Extract the (X, Y) coordinate from the center of the cell holding the provided text.  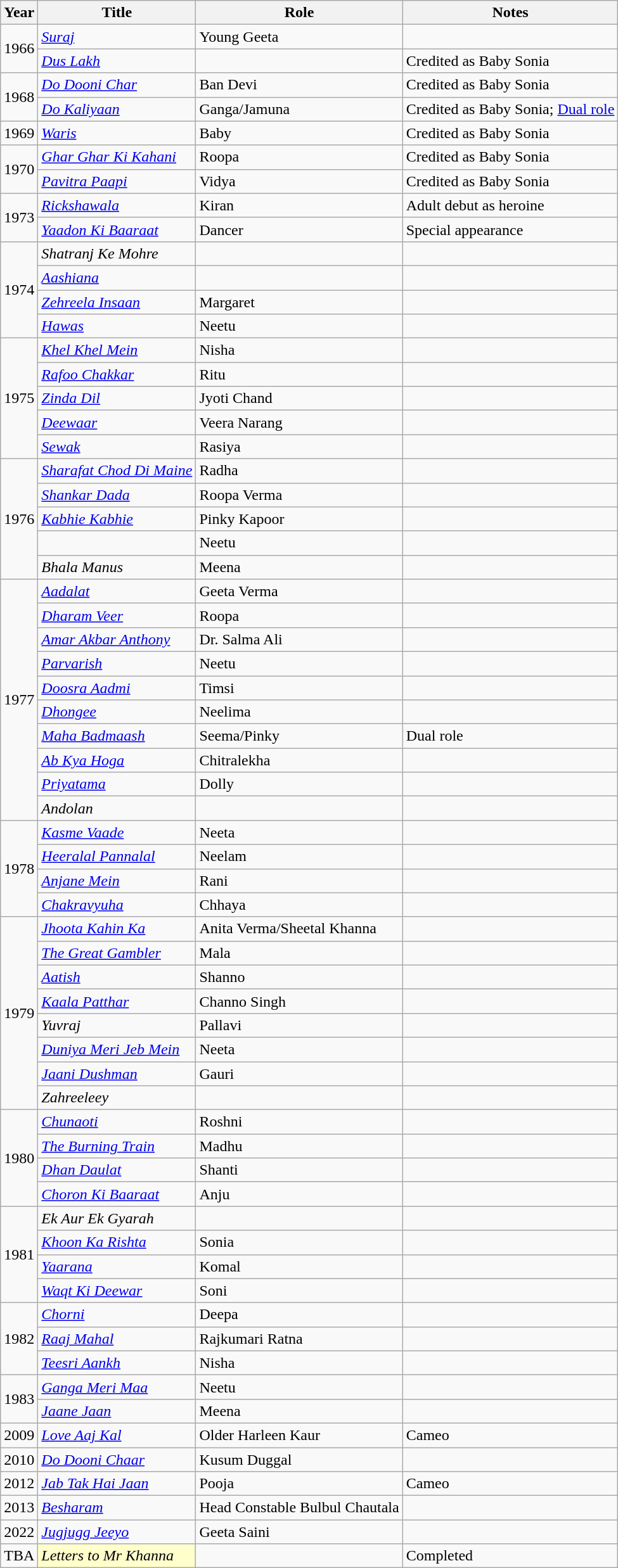
Waqt Ki Deewar (117, 1291)
Chitralekha (299, 760)
2013 (19, 1508)
Radha (299, 471)
Roshni (299, 1122)
Andolan (117, 808)
Ganga/Jamuna (299, 109)
Ganga Meri Maa (117, 1387)
Heeralal Pannalal (117, 857)
Doosra Aadmi (117, 687)
Rani (299, 881)
Dus Lakh (117, 61)
2022 (19, 1532)
Sharafat Chod Di Maine (117, 471)
Priyatama (117, 784)
Choron Ki Baaraat (117, 1194)
1982 (19, 1339)
Young Geeta (299, 37)
Shatranj Ke Mohre (117, 253)
1970 (19, 169)
Do Kaliyaan (117, 109)
Kusum Duggal (299, 1459)
Parvarish (117, 663)
Do Dooni Chaar (117, 1459)
Shankar Dada (117, 495)
1980 (19, 1158)
Credited as Baby Sonia; Dual role (510, 109)
Kabhie Kabhie (117, 519)
Special appearance (510, 229)
Geeta Verma (299, 591)
Jab Tak Hai Jaan (117, 1484)
Pallavi (299, 1025)
Pinky Kapoor (299, 519)
Role (299, 13)
Bhala Manus (117, 567)
Ab Kya Hoga (117, 760)
Mala (299, 953)
Suraj (117, 37)
Title (117, 13)
Jaane Jaan (117, 1411)
Maha Badmaash (117, 736)
Dharam Veer (117, 615)
Yuvraj (117, 1025)
1977 (19, 699)
Ek Aur Ek Gyarah (117, 1218)
Ghar Ghar Ki Kahani (117, 157)
Aashiana (117, 277)
Letters to Mr Khanna (117, 1556)
Timsi (299, 687)
Older Harleen Kaur (299, 1435)
Kaala Patthar (117, 1001)
Hawas (117, 326)
Anjane Mein (117, 881)
Besharam (117, 1508)
Notes (510, 13)
1966 (19, 49)
Gauri (299, 1074)
Margaret (299, 302)
1974 (19, 290)
The Burning Train (117, 1146)
Anju (299, 1194)
Pooja (299, 1484)
Anita Verma/Sheetal Khanna (299, 929)
Love Aaj Kal (117, 1435)
Seema/Pinky (299, 736)
Vidya (299, 181)
Channo Singh (299, 1001)
The Great Gambler (117, 953)
Soni (299, 1291)
1978 (19, 869)
Komal (299, 1266)
1976 (19, 519)
2012 (19, 1484)
Chakravyuha (117, 905)
Dual role (510, 736)
1975 (19, 398)
Rasiya (299, 447)
Veera Narang (299, 423)
Head Constable Bulbul Chautala (299, 1508)
Duniya Meri Jeb Mein (117, 1049)
Jyoti Chand (299, 398)
Jaani Dushman (117, 1074)
Rafoo Chakkar (117, 374)
Ritu (299, 374)
1983 (19, 1399)
1981 (19, 1254)
Jhoota Kahin Ka (117, 929)
Dhongee (117, 712)
Dolly (299, 784)
Zinda Dil (117, 398)
Pavitra Paapi (117, 181)
Geeta Saini (299, 1532)
Roopa Verma (299, 495)
2009 (19, 1435)
Dr. Salma Ali (299, 639)
Zahreeleey (117, 1098)
Deepa (299, 1315)
1979 (19, 1013)
Ban Devi (299, 85)
TBA (19, 1556)
1969 (19, 133)
Aadalat (117, 591)
Kiran (299, 205)
Zehreela Insaan (117, 302)
Jugjugg Jeeyo (117, 1532)
Kasme Vaade (117, 832)
Chorni (117, 1315)
Adult debut as heroine (510, 205)
Yaarana (117, 1266)
Aatish (117, 977)
Rajkumari Ratna (299, 1339)
Baby (299, 133)
Year (19, 13)
Dhan Daulat (117, 1170)
Rickshawala (117, 205)
Deewaar (117, 423)
Neelima (299, 712)
1968 (19, 97)
1973 (19, 217)
Madhu (299, 1146)
Chunaoti (117, 1122)
Teesri Aankh (117, 1363)
Dancer (299, 229)
Amar Akbar Anthony (117, 639)
Khel Khel Mein (117, 350)
Raaj Mahal (117, 1339)
Neelam (299, 857)
Do Dooni Char (117, 85)
2010 (19, 1459)
Yaadon Ki Baaraat (117, 229)
Chhaya (299, 905)
Sewak (117, 447)
Shanno (299, 977)
Sonia (299, 1242)
Shanti (299, 1170)
Completed (510, 1556)
Khoon Ka Rishta (117, 1242)
Waris (117, 133)
